Capture the cell that displays the provided text and extract its (x, y) central coordinate. 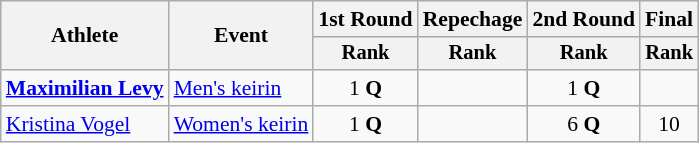
2nd Round (584, 19)
Athlete (85, 36)
1st Round (365, 19)
Repechage (473, 19)
Maximilian Levy (85, 88)
Men's keirin (242, 88)
Final (669, 19)
10 (669, 124)
Kristina Vogel (85, 124)
Event (242, 36)
Women's keirin (242, 124)
6 Q (584, 124)
